Provide the [x, y] coordinate of the cell's center where the given text is located.  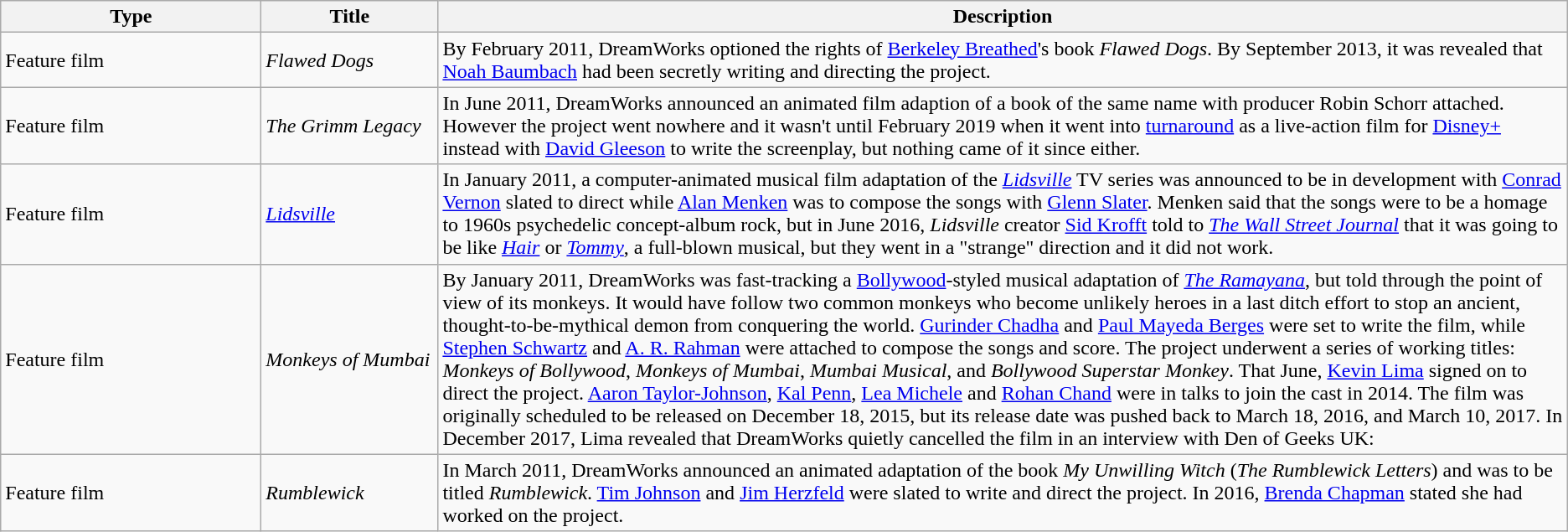
Flawed Dogs [350, 60]
Description [1003, 17]
Monkeys of Mumbai [350, 359]
Type [131, 17]
Rumblewick [350, 493]
The Grimm Legacy [350, 126]
Lidsville [350, 214]
Title [350, 17]
